For the text-containing cell, return its midpoint in (X, Y) coordinate format. 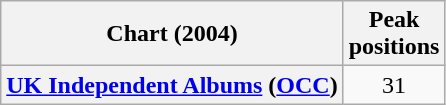
Peakpositions (394, 34)
UK Independent Albums (OCC) (172, 85)
Chart (2004) (172, 34)
31 (394, 85)
